Search for the cell housing the specified text and yield its (X, Y) center coordinate. 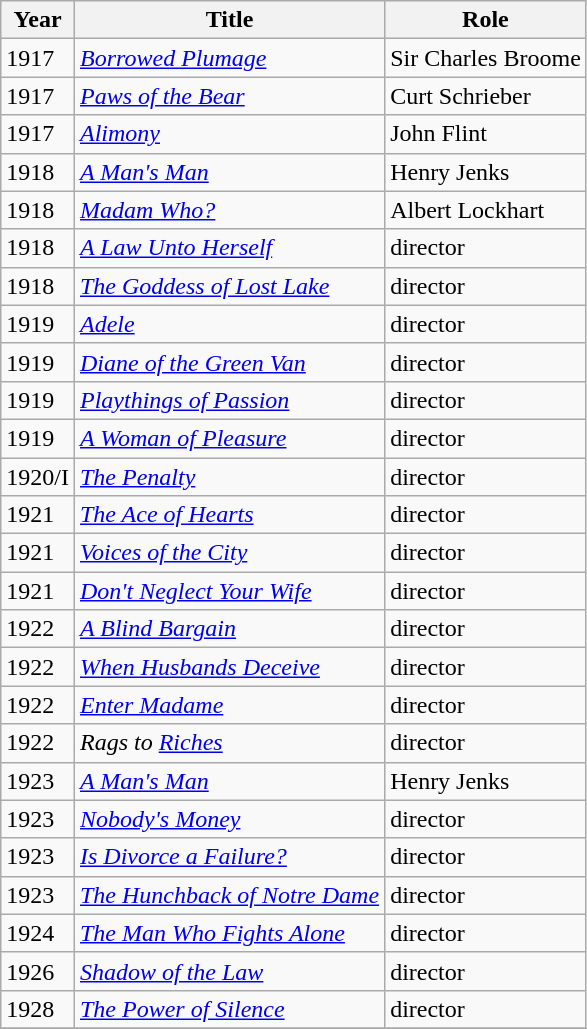
Year (38, 20)
Curt Schrieber (486, 96)
John Flint (486, 134)
Rags to Riches (229, 743)
The Ace of Hearts (229, 515)
1924 (38, 933)
The Power of Silence (229, 1009)
Adele (229, 324)
Enter Madame (229, 705)
Alimony (229, 134)
The Penalty (229, 477)
The Goddess of Lost Lake (229, 286)
Sir Charles Broome (486, 58)
A Blind Bargain (229, 629)
Shadow of the Law (229, 971)
Borrowed Plumage (229, 58)
The Hunchback of Notre Dame (229, 895)
Nobody's Money (229, 819)
1928 (38, 1009)
1920/I (38, 477)
Madam Who? (229, 210)
Don't Neglect Your Wife (229, 591)
Playthings of Passion (229, 400)
Voices of the City (229, 553)
Albert Lockhart (486, 210)
A Woman of Pleasure (229, 438)
1926 (38, 971)
When Husbands Deceive (229, 667)
Role (486, 20)
Paws of the Bear (229, 96)
Is Divorce a Failure? (229, 857)
Title (229, 20)
The Man Who Fights Alone (229, 933)
Diane of the Green Van (229, 362)
A Law Unto Herself (229, 248)
